Identify which cell holds the provided text, then report its (x, y) central coordinate. 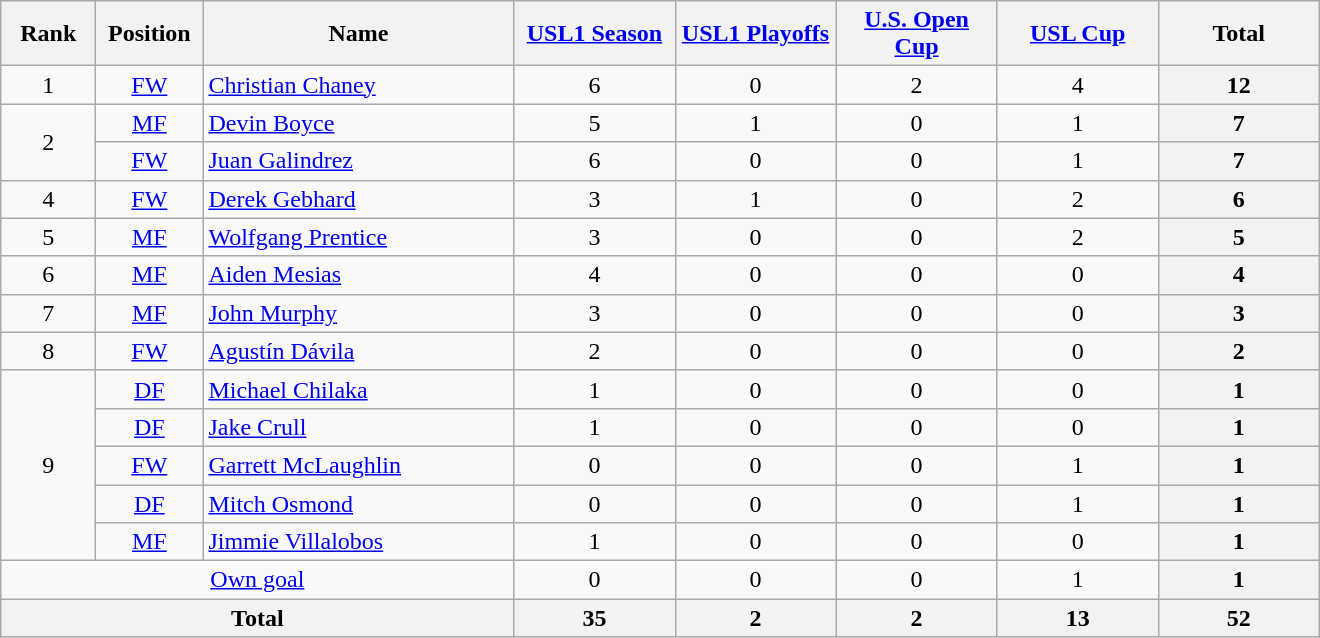
Jake Crull (358, 427)
Position (150, 34)
Rank (48, 34)
U.S. Open Cup (916, 34)
Agustín Dávila (358, 351)
Jimmie Villalobos (358, 542)
Own goal (258, 580)
Christian Chaney (358, 85)
John Murphy (358, 313)
Juan Galindrez (358, 161)
8 (48, 351)
Derek Gebhard (358, 199)
USL Cup (1078, 34)
Wolfgang Prentice (358, 237)
Aiden Mesias (358, 275)
Devin Boyce (358, 123)
35 (594, 618)
Name (358, 34)
52 (1238, 618)
9 (48, 465)
USL1 Season (594, 34)
Garrett McLaughlin (358, 465)
13 (1078, 618)
Mitch Osmond (358, 503)
12 (1238, 85)
USL1 Playoffs (756, 34)
Michael Chilaka (358, 389)
